Capture the cell that displays the provided text and extract its [x, y] central coordinate. 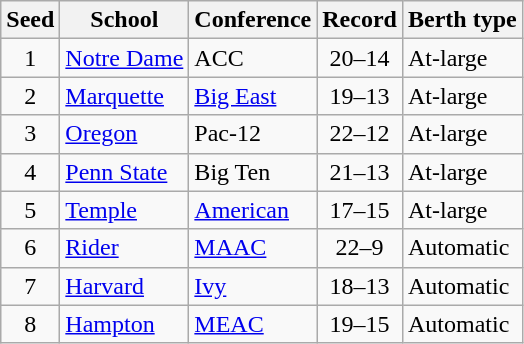
20–14 [360, 58]
Conference [253, 20]
MEAC [253, 324]
Seed [30, 20]
8 [30, 324]
5 [30, 210]
19–13 [360, 96]
6 [30, 248]
Ivy [253, 286]
21–13 [360, 172]
School [124, 20]
American [253, 210]
Big East [253, 96]
Oregon [124, 134]
Notre Dame [124, 58]
4 [30, 172]
1 [30, 58]
Berth type [462, 20]
2 [30, 96]
7 [30, 286]
22–9 [360, 248]
3 [30, 134]
17–15 [360, 210]
MAAC [253, 248]
Big Ten [253, 172]
Hampton [124, 324]
Marquette [124, 96]
19–15 [360, 324]
Pac-12 [253, 134]
Penn State [124, 172]
ACC [253, 58]
Record [360, 20]
18–13 [360, 286]
Rider [124, 248]
Temple [124, 210]
Harvard [124, 286]
22–12 [360, 134]
